Find where the given text appears and provide that cell's center as (x, y) coordinate. 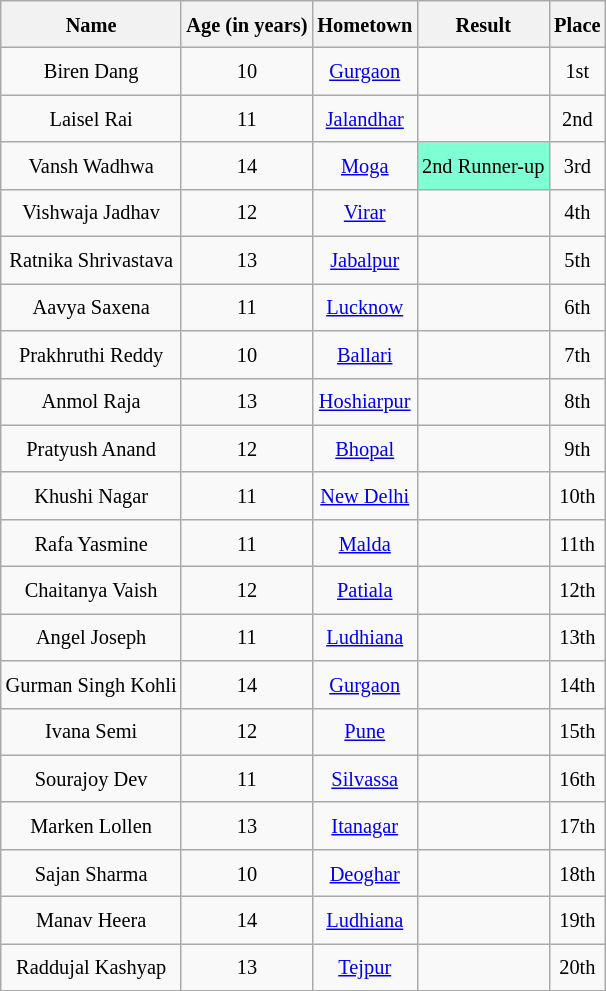
Silvassa (364, 778)
5th (577, 260)
3rd (577, 166)
2nd (577, 118)
19th (577, 920)
Malda (364, 542)
15th (577, 732)
Prakhruthi Reddy (92, 354)
Rafa Yasmine (92, 542)
Place (577, 24)
Lucknow (364, 306)
Biren Dang (92, 72)
Manav Heera (92, 920)
Vishwaja Jadhav (92, 212)
Ratnika Shrivastava (92, 260)
Moga (364, 166)
Virar (364, 212)
Marken Lollen (92, 826)
Hoshiarpur (364, 402)
Ballari (364, 354)
Chaitanya Vaish (92, 590)
Vansh Wadhwa (92, 166)
Khushi Nagar (92, 496)
Laisel Rai (92, 118)
14th (577, 684)
16th (577, 778)
1st (577, 72)
13th (577, 636)
Pune (364, 732)
Tejpur (364, 966)
7th (577, 354)
8th (577, 402)
6th (577, 306)
11th (577, 542)
20th (577, 966)
Hometown (364, 24)
Anmol Raja (92, 402)
Angel Joseph (92, 636)
Sourajoy Dev (92, 778)
Gurman Singh Kohli (92, 684)
Patiala (364, 590)
Jabalpur (364, 260)
Aavya Saxena (92, 306)
Bhopal (364, 448)
Sajan Sharma (92, 872)
Name (92, 24)
4th (577, 212)
Age (in years) (246, 24)
2nd Runner-up (483, 166)
10th (577, 496)
Raddujal Kashyap (92, 966)
18th (577, 872)
New Delhi (364, 496)
Pratyush Anand (92, 448)
Result (483, 24)
Deoghar (364, 872)
12th (577, 590)
Ivana Semi (92, 732)
9th (577, 448)
17th (577, 826)
Itanagar (364, 826)
Jalandhar (364, 118)
